Determine the [x, y] coordinate at the center of the cell enclosing the given text.  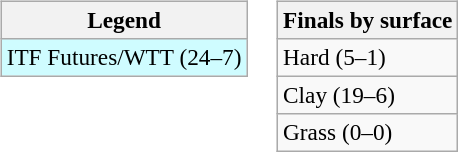
Grass (0–0) [368, 133]
Legend [124, 20]
Hard (5–1) [368, 57]
Clay (19–6) [368, 95]
ITF Futures/WTT (24–7) [124, 57]
Finals by surface [368, 20]
